Provide the [x, y] coordinate of the cell's center where the given text is located.  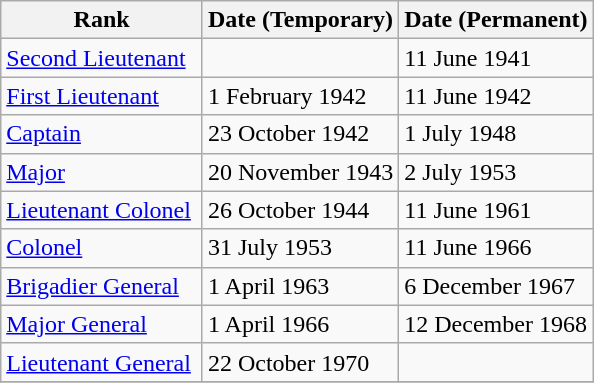
2 July 1953 [496, 172]
Captain [102, 134]
Lieutenant Colonel [102, 210]
6 December 1967 [496, 286]
11 June 1961 [496, 210]
First Lieutenant [102, 96]
23 October 1942 [300, 134]
Lieutenant General [102, 362]
Rank [102, 20]
Major General [102, 324]
Date (Temporary) [300, 20]
Brigadier General [102, 286]
11 June 1942 [496, 96]
1 April 1966 [300, 324]
Date (Permanent) [496, 20]
Major [102, 172]
26 October 1944 [300, 210]
1 July 1948 [496, 134]
11 June 1966 [496, 248]
Second Lieutenant [102, 58]
1 April 1963 [300, 286]
Colonel [102, 248]
12 December 1968 [496, 324]
11 June 1941 [496, 58]
31 July 1953 [300, 248]
1 February 1942 [300, 96]
20 November 1943 [300, 172]
22 October 1970 [300, 362]
